Detect which cell encompasses the target text, then output its [X, Y] center coordinate. 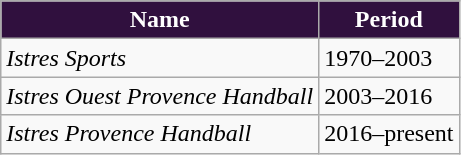
Name [160, 20]
Istres Provence Handball [160, 134]
2003–2016 [389, 96]
2016–present [389, 134]
1970–2003 [389, 58]
Istres Ouest Provence Handball [160, 96]
Period [389, 20]
Istres Sports [160, 58]
